Return [X, Y] of the center of cell containing provided text 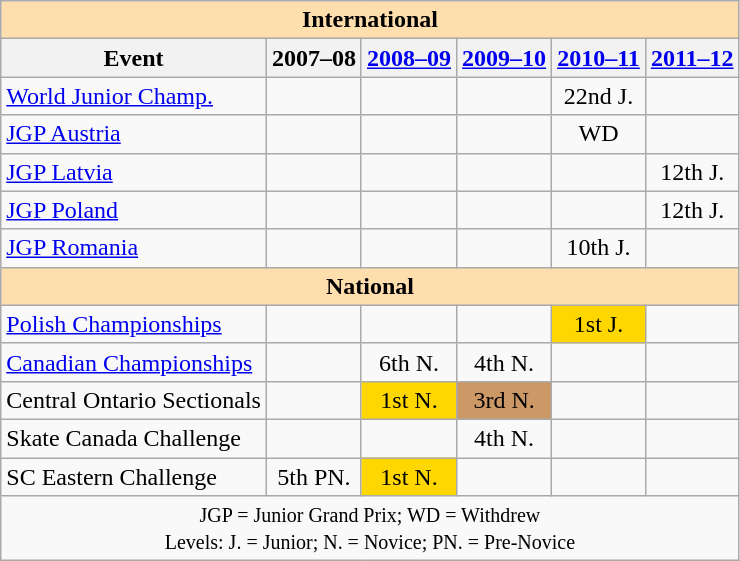
6th N. [408, 362]
Event [134, 58]
1st J. [599, 324]
3rd N. [504, 400]
2008–09 [408, 58]
2007–08 [314, 58]
2009–10 [504, 58]
Canadian Championships [134, 362]
SC Eastern Challenge [134, 477]
22nd J. [599, 96]
JGP Romania [134, 248]
International [370, 20]
Polish Championships [134, 324]
World Junior Champ. [134, 96]
10th J. [599, 248]
Skate Canada Challenge [134, 438]
JGP Poland [134, 210]
2010–11 [599, 58]
Central Ontario Sectionals [134, 400]
National [370, 286]
5th PN. [314, 477]
JGP Latvia [134, 172]
WD [599, 134]
JGP = Junior Grand Prix; WD = Withdrew Levels: J. = Junior; N. = Novice; PN. = Pre-Novice [370, 528]
JGP Austria [134, 134]
2011–12 [692, 58]
